Extract the [X, Y] coordinate from the center of the cell holding the provided text.  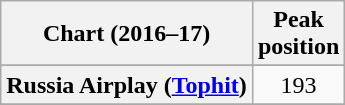
Peak position [298, 34]
193 [298, 85]
Russia Airplay (Tophit) [127, 85]
Chart (2016–17) [127, 34]
